From the cell containing the given text, extract its center point as (x, y) coordinate. 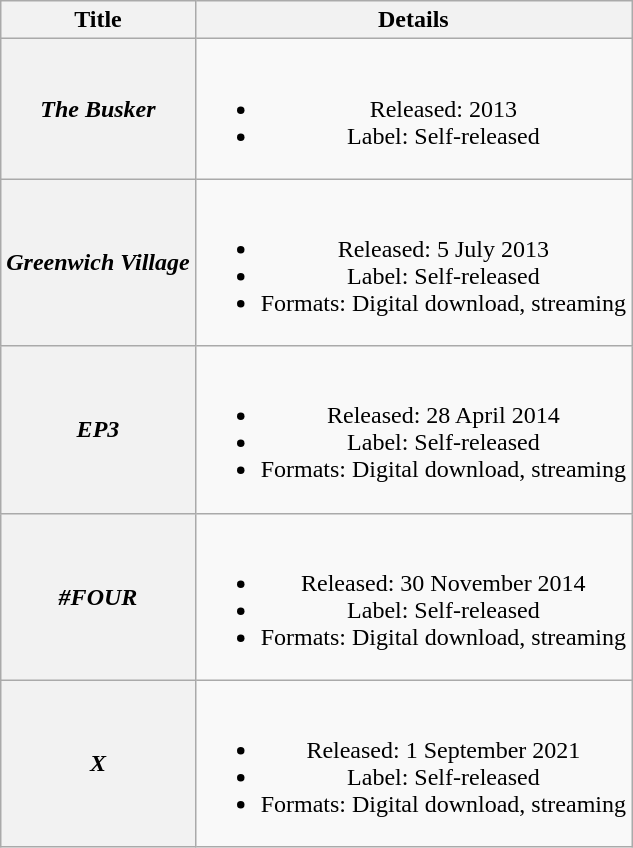
X (98, 764)
Details (413, 20)
EP3 (98, 430)
Title (98, 20)
The Busker (98, 109)
Released: 5 July 2013Label: Self-releasedFormats: Digital download, streaming (413, 262)
Released: 28 April 2014Label: Self-releasedFormats: Digital download, streaming (413, 430)
Released: 30 November 2014Label: Self-releasedFormats: Digital download, streaming (413, 596)
Released: 2013Label: Self-released (413, 109)
Released: 1 September 2021Label: Self-releasedFormats: Digital download, streaming (413, 764)
Greenwich Village (98, 262)
#FOUR (98, 596)
